Output the (X, Y) coordinate of the center of the cell containing the given text.  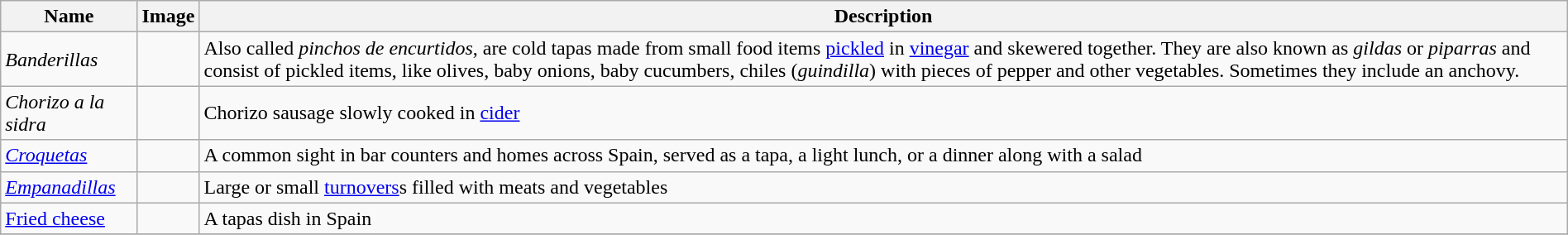
Chorizo a la sidra (69, 113)
Croquetas (69, 156)
Fried cheese (69, 218)
A common sight in bar counters and homes across Spain, served as a tapa, a light lunch, or a dinner along with a salad (883, 156)
Large or small turnoverss filled with meats and vegetables (883, 187)
A tapas dish in Spain (883, 218)
Chorizo sausage slowly cooked in cider (883, 113)
Description (883, 17)
Banderillas (69, 60)
Empanadillas (69, 187)
Image (169, 17)
Name (69, 17)
